Return (x, y) of the center of cell containing provided text 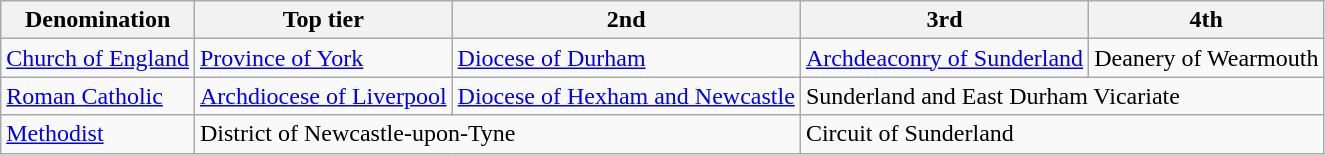
Deanery of Wearmouth (1206, 58)
Diocese of Hexham and Newcastle (626, 96)
Province of York (323, 58)
2nd (626, 20)
Circuit of Sunderland (1062, 134)
4th (1206, 20)
Archdeaconry of Sunderland (944, 58)
Top tier (323, 20)
Diocese of Durham (626, 58)
Roman Catholic (98, 96)
Denomination (98, 20)
Sunderland and East Durham Vicariate (1062, 96)
Archdiocese of Liverpool (323, 96)
District of Newcastle-upon-Tyne (497, 134)
3rd (944, 20)
Church of England (98, 58)
Methodist (98, 134)
